Locate the cell with the specified text and output its [x, y] center coordinate. 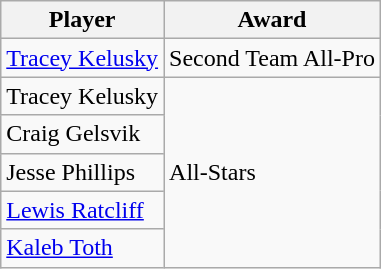
Player [82, 20]
Jesse Phillips [82, 172]
Craig Gelsvik [82, 134]
Second Team All-Pro [272, 58]
All-Stars [272, 172]
Lewis Ratcliff [82, 210]
Award [272, 20]
Kaleb Toth [82, 248]
